Determine the [x, y] coordinate at the center of the cell enclosing the given text.  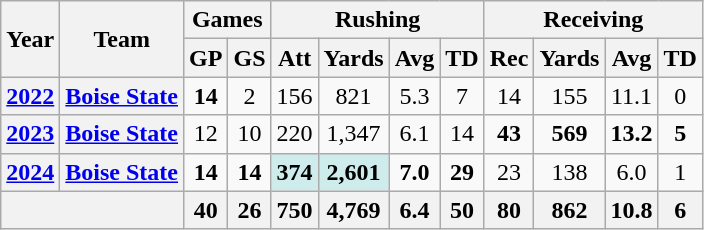
750 [294, 210]
1,347 [354, 134]
6.4 [414, 210]
2 [250, 96]
Rushing [378, 20]
5.3 [414, 96]
156 [294, 96]
40 [206, 210]
GS [250, 58]
7 [462, 96]
26 [250, 210]
Team [122, 39]
11.1 [632, 96]
10.8 [632, 210]
Rec [509, 58]
Att [294, 58]
0 [680, 96]
220 [294, 134]
6 [680, 210]
155 [570, 96]
821 [354, 96]
862 [570, 210]
23 [509, 172]
138 [570, 172]
2022 [30, 96]
43 [509, 134]
5 [680, 134]
13.2 [632, 134]
GP [206, 58]
80 [509, 210]
50 [462, 210]
2023 [30, 134]
10 [250, 134]
6.1 [414, 134]
569 [570, 134]
Year [30, 39]
7.0 [414, 172]
374 [294, 172]
Receiving [593, 20]
29 [462, 172]
12 [206, 134]
1 [680, 172]
4,769 [354, 210]
6.0 [632, 172]
2024 [30, 172]
2,601 [354, 172]
Games [228, 20]
